Scan for the cell matching the given text and deliver its [x, y] coordinate at center. 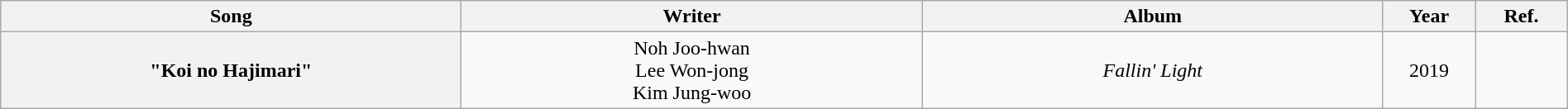
Year [1429, 17]
"Koi no Hajimari" [232, 70]
Noh Joo-hwanLee Won-jongKim Jung-woo [691, 70]
2019 [1429, 70]
Ref. [1522, 17]
Album [1153, 17]
Fallin' Light [1153, 70]
Song [232, 17]
Writer [691, 17]
